Find where the given text appears and provide that cell's center as [x, y] coordinate. 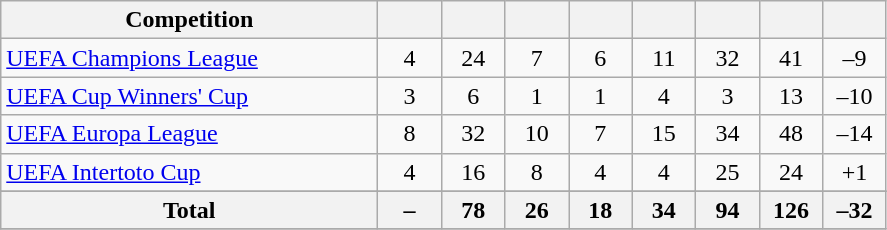
–32 [855, 210]
41 [791, 58]
10 [537, 134]
Total [190, 210]
UEFA Europa League [190, 134]
26 [537, 210]
–14 [855, 134]
16 [473, 172]
18 [600, 210]
13 [791, 96]
48 [791, 134]
+1 [855, 172]
126 [791, 210]
UEFA Intertoto Cup [190, 172]
Competition [190, 20]
UEFA Cup Winners' Cup [190, 96]
11 [664, 58]
25 [728, 172]
–9 [855, 58]
– [410, 210]
94 [728, 210]
–10 [855, 96]
UEFA Champions League [190, 58]
78 [473, 210]
15 [664, 134]
